Extract the (x, y) coordinate from the center of the cell holding the provided text.  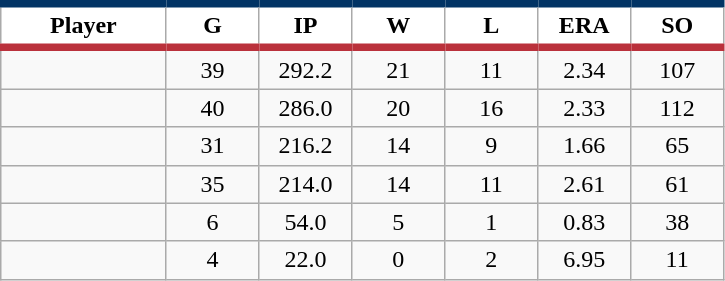
35 (212, 184)
65 (678, 146)
22.0 (306, 260)
107 (678, 68)
31 (212, 146)
ERA (584, 26)
W (398, 26)
38 (678, 222)
21 (398, 68)
4 (212, 260)
2.61 (584, 184)
286.0 (306, 108)
6 (212, 222)
6.95 (584, 260)
2.33 (584, 108)
39 (212, 68)
L (492, 26)
214.0 (306, 184)
G (212, 26)
0 (398, 260)
54.0 (306, 222)
0.83 (584, 222)
5 (398, 222)
IP (306, 26)
61 (678, 184)
16 (492, 108)
20 (398, 108)
216.2 (306, 146)
1.66 (584, 146)
9 (492, 146)
292.2 (306, 68)
2.34 (584, 68)
2 (492, 260)
SO (678, 26)
40 (212, 108)
112 (678, 108)
Player (84, 26)
1 (492, 222)
